Capture the cell that displays the provided text and extract its (X, Y) central coordinate. 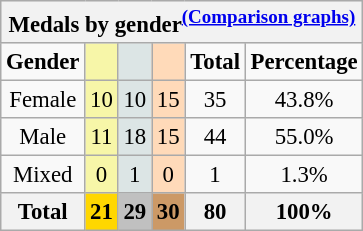
55.0% (304, 137)
Medals by gender(Comparison graphs) (182, 22)
1.3% (304, 175)
18 (134, 137)
Percentage (304, 62)
Mixed (43, 175)
Total (215, 62)
44 (215, 137)
Gender (43, 62)
Female (43, 100)
Male (43, 137)
11 (102, 137)
35 (215, 100)
43.8% (304, 100)
